Extract the (X, Y) coordinate from the center of the cell holding the provided text.  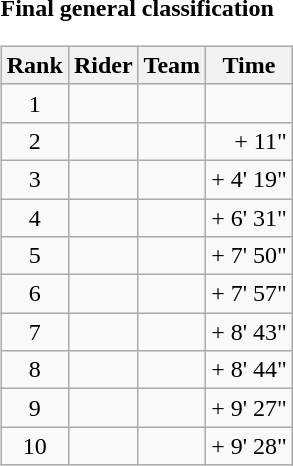
9 (34, 408)
6 (34, 294)
+ 4' 19" (250, 179)
+ 6' 31" (250, 217)
+ 7' 50" (250, 256)
Time (250, 65)
4 (34, 217)
3 (34, 179)
Rider (103, 65)
+ 7' 57" (250, 294)
+ 9' 28" (250, 446)
Rank (34, 65)
5 (34, 256)
Team (172, 65)
8 (34, 370)
10 (34, 446)
1 (34, 103)
2 (34, 141)
+ 11" (250, 141)
+ 8' 44" (250, 370)
+ 9' 27" (250, 408)
7 (34, 332)
+ 8' 43" (250, 332)
